Determine the (x, y) coordinate at the center of the cell enclosing the given text.  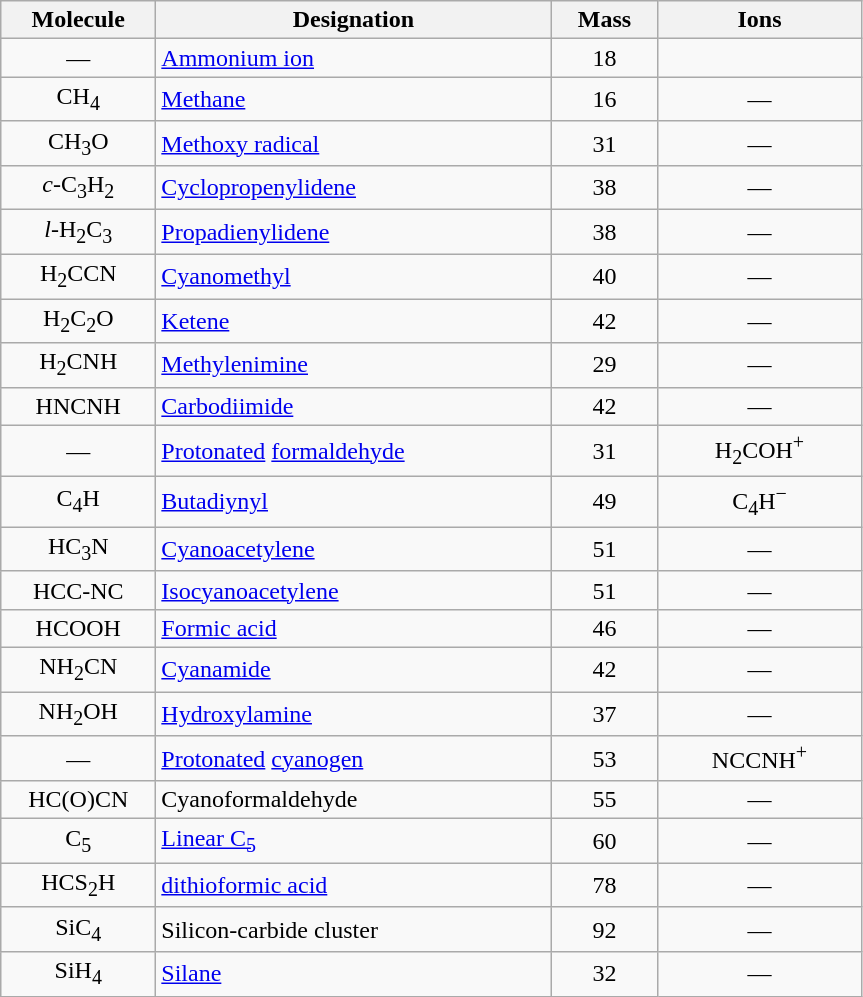
H2COH+ (760, 450)
SiH4 (78, 974)
37 (604, 714)
HCC-NC (78, 590)
Methylenimine (354, 365)
53 (604, 758)
H2CCN (78, 276)
55 (604, 800)
46 (604, 628)
CH3O (78, 143)
29 (604, 365)
Cyclopropenylidene (354, 188)
Protonated cyanogen (354, 758)
Molecule (78, 20)
Isocyanoacetylene (354, 590)
H2C2O (78, 321)
HC(O)CN (78, 800)
C5 (78, 841)
Methane (354, 99)
NH2CN (78, 669)
Methoxy radical (354, 143)
Designation (354, 20)
l-H2C3 (78, 232)
dithioformic acid (354, 885)
NCCNH+ (760, 758)
Silane (354, 974)
CH4 (78, 99)
Cyanamide (354, 669)
Silicon-carbide cluster (354, 929)
Hydroxylamine (354, 714)
H2CNH (78, 365)
18 (604, 58)
c-C3H2 (78, 188)
40 (604, 276)
Linear C5 (354, 841)
HCOOH (78, 628)
HNCNH (78, 406)
NH2OH (78, 714)
Mass (604, 20)
Ammonium ion (354, 58)
60 (604, 841)
16 (604, 99)
32 (604, 974)
Carbodiimide (354, 406)
HC3N (78, 549)
Formic acid (354, 628)
Cyanomethyl (354, 276)
Propadienylidene (354, 232)
Protonated formaldehyde (354, 450)
SiC4 (78, 929)
Ions (760, 20)
Ketene (354, 321)
78 (604, 885)
C4H (78, 502)
Cyanoacetylene (354, 549)
49 (604, 502)
Cyanoformaldehyde (354, 800)
HCS2H (78, 885)
92 (604, 929)
Butadiynyl (354, 502)
C4H− (760, 502)
